Extract the (x, y) coordinate from the center of the cell holding the provided text.  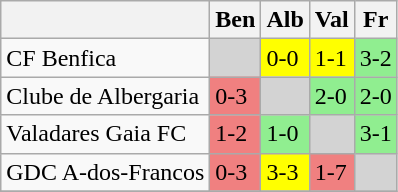
GDC A-dos-Francos (106, 172)
1-7 (332, 172)
1-2 (236, 134)
Clube de Albergaria (106, 96)
Valadares Gaia FC (106, 134)
Val (332, 20)
3-3 (285, 172)
Alb (285, 20)
3-1 (376, 134)
3-2 (376, 58)
CF Benfica (106, 58)
Ben (236, 20)
0-0 (285, 58)
1-1 (332, 58)
Fr (376, 20)
1-0 (285, 134)
